From the cell containing the given text, extract its center point as [x, y] coordinate. 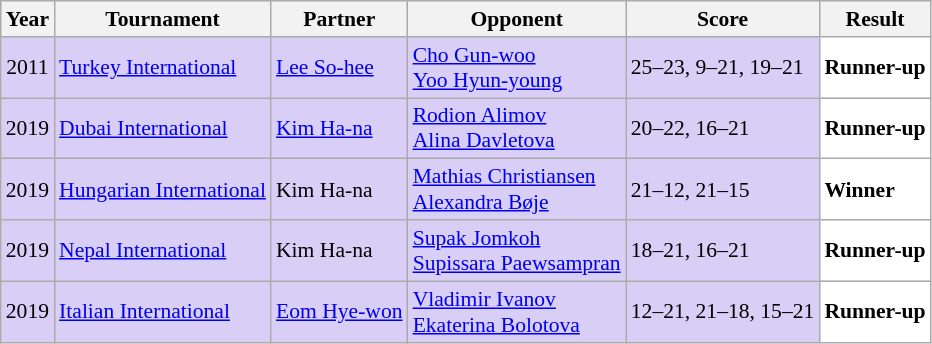
12–21, 21–18, 15–21 [723, 312]
Dubai International [162, 128]
Eom Hye-won [340, 312]
Result [874, 19]
Winner [874, 190]
Lee So-hee [340, 68]
Score [723, 19]
Opponent [517, 19]
2011 [28, 68]
20–22, 16–21 [723, 128]
Supak Jomkoh Supissara Paewsampran [517, 250]
Turkey International [162, 68]
21–12, 21–15 [723, 190]
18–21, 16–21 [723, 250]
Mathias Christiansen Alexandra Bøje [517, 190]
Vladimir Ivanov Ekaterina Bolotova [517, 312]
Nepal International [162, 250]
Year [28, 19]
Tournament [162, 19]
Rodion Alimov Alina Davletova [517, 128]
25–23, 9–21, 19–21 [723, 68]
Italian International [162, 312]
Hungarian International [162, 190]
Cho Gun-woo Yoo Hyun-young [517, 68]
Partner [340, 19]
